Pinpoint the cell where the given text exists, returning its [X, Y] midpoint coordinate. 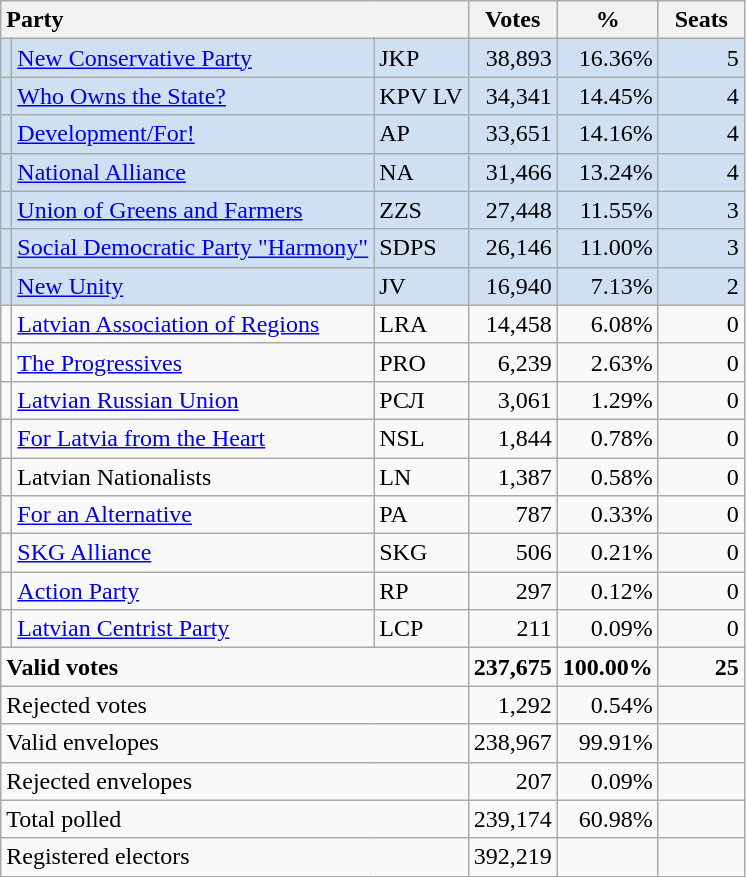
60.98% [608, 819]
13.24% [608, 172]
Who Owns the State? [193, 96]
33,651 [512, 134]
0.58% [608, 477]
0.12% [608, 591]
0.78% [608, 438]
99.91% [608, 743]
Union of Greens and Farmers [193, 210]
2 [701, 286]
237,675 [512, 667]
1,844 [512, 438]
27,448 [512, 210]
Party [234, 20]
Valid votes [234, 667]
NSL [421, 438]
PA [421, 515]
211 [512, 629]
238,967 [512, 743]
11.55% [608, 210]
1,292 [512, 705]
Action Party [193, 591]
KPV LV [421, 96]
3,061 [512, 400]
16.36% [608, 58]
Latvian Centrist Party [193, 629]
6.08% [608, 324]
Votes [512, 20]
1,387 [512, 477]
PRO [421, 362]
RP [421, 591]
16,940 [512, 286]
LN [421, 477]
0.33% [608, 515]
Latvian Nationalists [193, 477]
National Alliance [193, 172]
LRA [421, 324]
207 [512, 781]
11.00% [608, 248]
38,893 [512, 58]
5 [701, 58]
506 [512, 553]
2.63% [608, 362]
ZZS [421, 210]
Valid envelopes [234, 743]
Total polled [234, 819]
Latvian Association of Regions [193, 324]
For Latvia from the Heart [193, 438]
14,458 [512, 324]
NA [421, 172]
0.54% [608, 705]
392,219 [512, 857]
% [608, 20]
14.16% [608, 134]
Registered electors [234, 857]
Rejected votes [234, 705]
34,341 [512, 96]
SDPS [421, 248]
100.00% [608, 667]
JV [421, 286]
LCP [421, 629]
25 [701, 667]
14.45% [608, 96]
7.13% [608, 286]
AP [421, 134]
New Conservative Party [193, 58]
Seats [701, 20]
Social Democratic Party "Harmony" [193, 248]
Rejected envelopes [234, 781]
26,146 [512, 248]
239,174 [512, 819]
6,239 [512, 362]
JKP [421, 58]
SKG Alliance [193, 553]
The Progressives [193, 362]
297 [512, 591]
1.29% [608, 400]
Latvian Russian Union [193, 400]
Development/For! [193, 134]
For an Alternative [193, 515]
New Unity [193, 286]
787 [512, 515]
0.21% [608, 553]
РСЛ [421, 400]
SKG [421, 553]
31,466 [512, 172]
